Scan for the cell matching the given text and deliver its [x, y] coordinate at center. 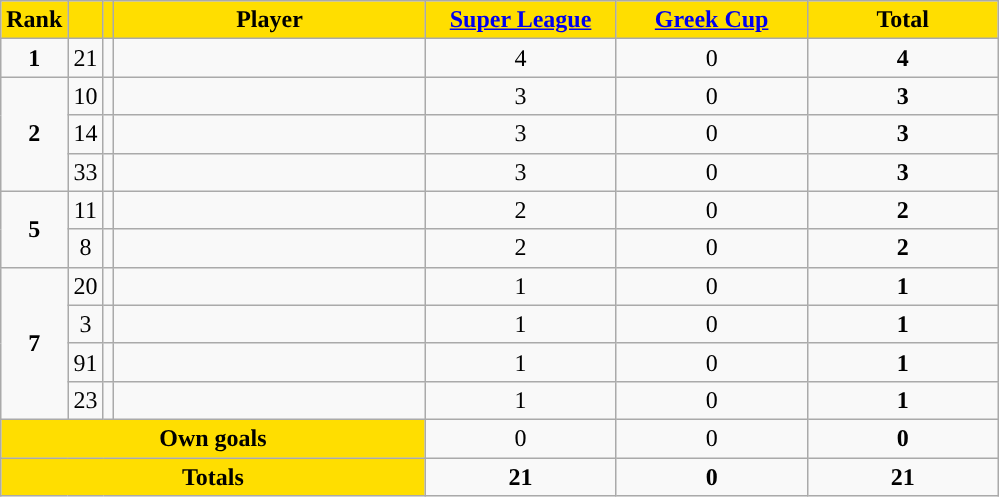
11 [86, 210]
Player [270, 20]
23 [86, 400]
7 [34, 343]
20 [86, 286]
Own goals [213, 438]
Rank [34, 20]
8 [86, 248]
Super League [520, 20]
91 [86, 362]
Totals [213, 477]
33 [86, 172]
Greek Cup [712, 20]
Total [902, 20]
14 [86, 134]
10 [86, 96]
5 [34, 229]
